Locate the cell with the specified text and output its (X, Y) center coordinate. 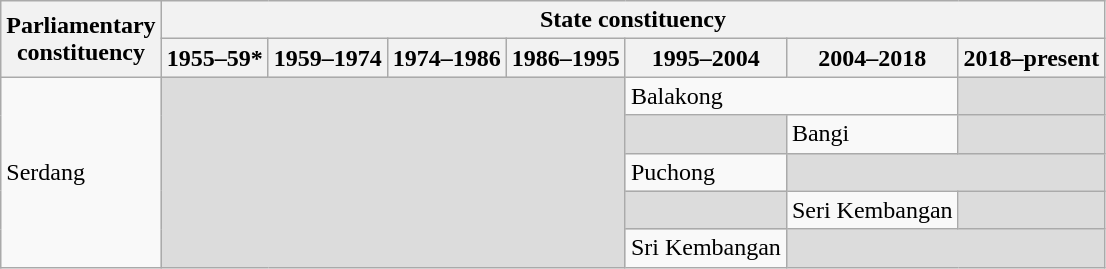
1995–2004 (706, 58)
Seri Kembangan (872, 210)
Sri Kembangan (706, 248)
Bangi (872, 134)
Balakong (792, 96)
1955–59* (214, 58)
2004–2018 (872, 58)
State constituency (633, 20)
1974–1986 (446, 58)
1959–1974 (328, 58)
1986–1995 (566, 58)
Puchong (706, 172)
Parliamentaryconstituency (81, 39)
Serdang (81, 172)
2018–present (1032, 58)
